From the cell containing the given text, extract its center point as [x, y] coordinate. 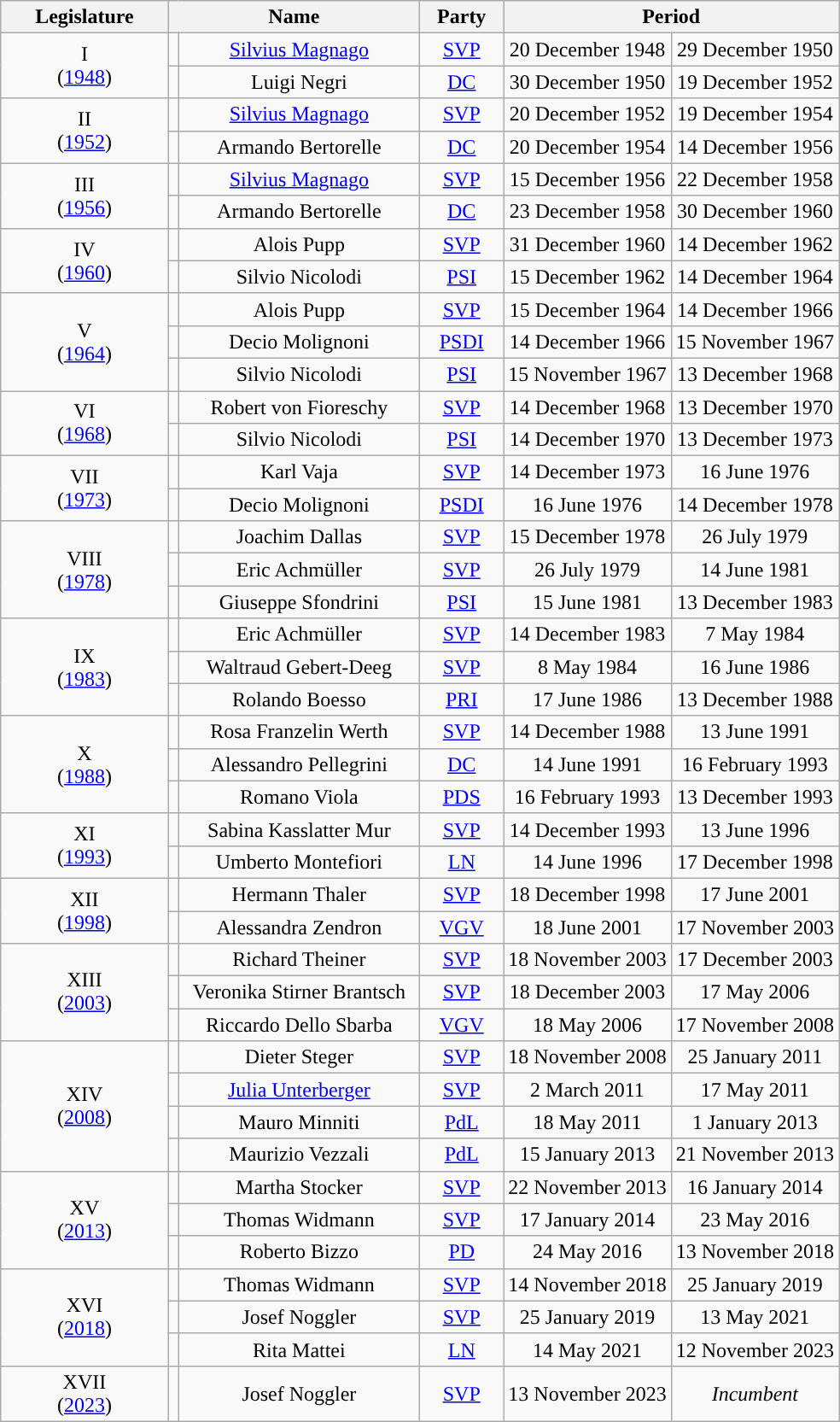
18 December 1998 [587, 894]
31 December 1960 [587, 244]
18 May 2006 [587, 1025]
Roberto Bizzo [299, 1252]
II (1952) [85, 131]
23 December 1958 [587, 212]
15 December 1956 [587, 179]
XVI (2018) [85, 1317]
21 November 2013 [755, 1155]
13 May 2021 [755, 1317]
Alessandro Pellegrini [299, 764]
XII (1998) [85, 910]
Umberto Montefiori [299, 862]
14 June 1996 [587, 862]
18 November 2003 [587, 960]
17 November 2003 [755, 927]
VIII (1978) [85, 570]
17 May 2006 [755, 992]
30 December 1950 [587, 82]
15 June 1981 [587, 602]
13 November 2023 [587, 1394]
14 December 1962 [755, 244]
PRI [462, 699]
X (1988) [85, 764]
14 December 1970 [587, 440]
15 January 2013 [587, 1155]
14 June 1981 [755, 570]
23 May 2016 [755, 1220]
13 November 2018 [755, 1252]
14 December 1956 [755, 147]
Veronika Stirner Brantsch [299, 992]
Maurizio Vezzali [299, 1155]
17 January 2014 [587, 1220]
14 December 1988 [587, 732]
XIV (2008) [85, 1106]
18 December 2003 [587, 992]
XIII (2003) [85, 992]
VII (1973) [85, 489]
17 December 1998 [755, 862]
Incumbent [755, 1394]
Sabina Kasslatter Mur [299, 829]
15 December 1962 [587, 277]
16 January 2014 [755, 1187]
7 May 1984 [755, 635]
17 June 2001 [755, 894]
Rosa Franzelin Werth [299, 732]
Hermann Thaler [299, 894]
15 December 1978 [587, 537]
Name [294, 17]
13 December 1983 [755, 602]
1 January 2013 [755, 1122]
22 December 1958 [755, 179]
13 December 1993 [755, 797]
14 December 1968 [587, 407]
Robert von Fioreschy [299, 407]
14 December 1983 [587, 635]
14 December 1978 [755, 505]
8 May 1984 [587, 667]
30 December 1960 [755, 212]
Romano Viola [299, 797]
PD [462, 1252]
20 December 1948 [587, 50]
Martha Stocker [299, 1187]
18 November 2008 [587, 1057]
18 May 2011 [587, 1122]
14 May 2021 [587, 1349]
Alessandra Zendron [299, 927]
17 May 2011 [755, 1090]
13 December 1973 [755, 440]
14 December 1964 [755, 277]
Waltraud Gebert-Deeg [299, 667]
29 December 1950 [755, 50]
VI (1968) [85, 424]
Giuseppe Sfondrini [299, 602]
19 December 1952 [755, 82]
13 December 1988 [755, 699]
Riccardo Dello Sbarba [299, 1025]
Rolando Boesso [299, 699]
13 June 1996 [755, 829]
24 May 2016 [587, 1252]
13 December 1968 [755, 374]
20 December 1954 [587, 147]
17 November 2008 [755, 1025]
25 January 2011 [755, 1057]
PDS [462, 797]
16 June 1986 [755, 667]
Richard Theiner [299, 960]
19 December 1954 [755, 114]
V (1964) [85, 342]
Julia Unterberger [299, 1090]
Period [671, 17]
IV (1960) [85, 260]
13 June 1991 [755, 732]
XVII (2023) [85, 1394]
I (1948) [85, 66]
Joachim Dallas [299, 537]
15 December 1964 [587, 309]
14 December 1973 [587, 472]
IX (1983) [85, 667]
Luigi Negri [299, 82]
17 June 1986 [587, 699]
14 December 1993 [587, 829]
14 November 2018 [587, 1284]
Rita Mattei [299, 1349]
20 December 1952 [587, 114]
18 June 2001 [587, 927]
17 December 2003 [755, 960]
12 November 2023 [755, 1349]
XV (2013) [85, 1220]
Karl Vaja [299, 472]
III (1956) [85, 196]
Party [462, 17]
22 November 2013 [587, 1187]
Dieter Steger [299, 1057]
XI (1993) [85, 846]
13 December 1970 [755, 407]
Mauro Minniti [299, 1122]
Legislature [85, 17]
2 March 2011 [587, 1090]
14 June 1991 [587, 764]
